Identify which cell holds the provided text, then report its [X, Y] central coordinate. 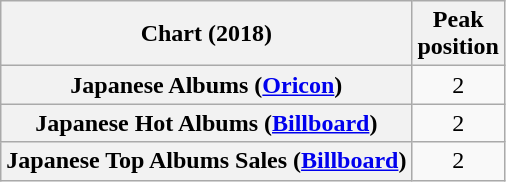
Japanese Albums (Oricon) [206, 85]
Peak position [458, 34]
Chart (2018) [206, 34]
Japanese Hot Albums (Billboard) [206, 123]
Japanese Top Albums Sales (Billboard) [206, 161]
